Pinpoint the cell where the given text exists, returning its (X, Y) midpoint coordinate. 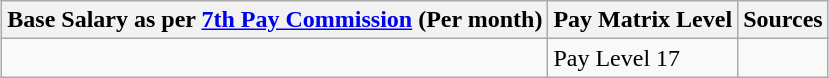
Sources (784, 20)
Pay Level 17 (643, 58)
Pay Matrix Level (643, 20)
Base Salary as per 7th Pay Commission (Per month) (275, 20)
